Identify which cell holds the provided text, then report its [X, Y] central coordinate. 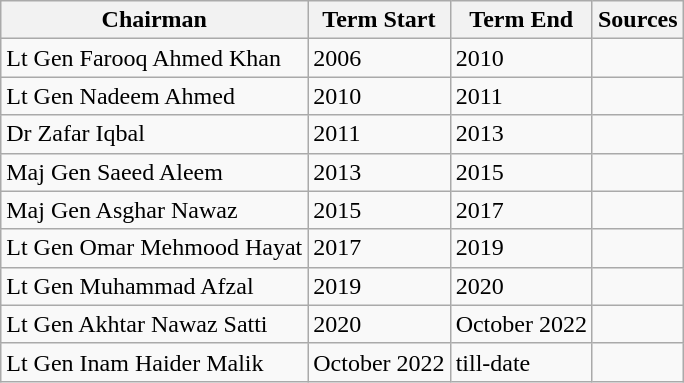
Term End [521, 20]
Lt Gen Inam Haider Malik [154, 362]
Maj Gen Asghar Nawaz [154, 210]
Lt Gen Farooq Ahmed Khan [154, 58]
till-date [521, 362]
Sources [638, 20]
Lt Gen Akhtar Nawaz Satti [154, 324]
2006 [379, 58]
Lt Gen Omar Mehmood Hayat [154, 248]
Lt Gen Nadeem Ahmed [154, 96]
Lt Gen Muhammad Afzal [154, 286]
Dr Zafar Iqbal [154, 134]
Chairman [154, 20]
Term Start [379, 20]
Maj Gen Saeed Aleem [154, 172]
